Identify which cell holds the provided text, then report its (X, Y) central coordinate. 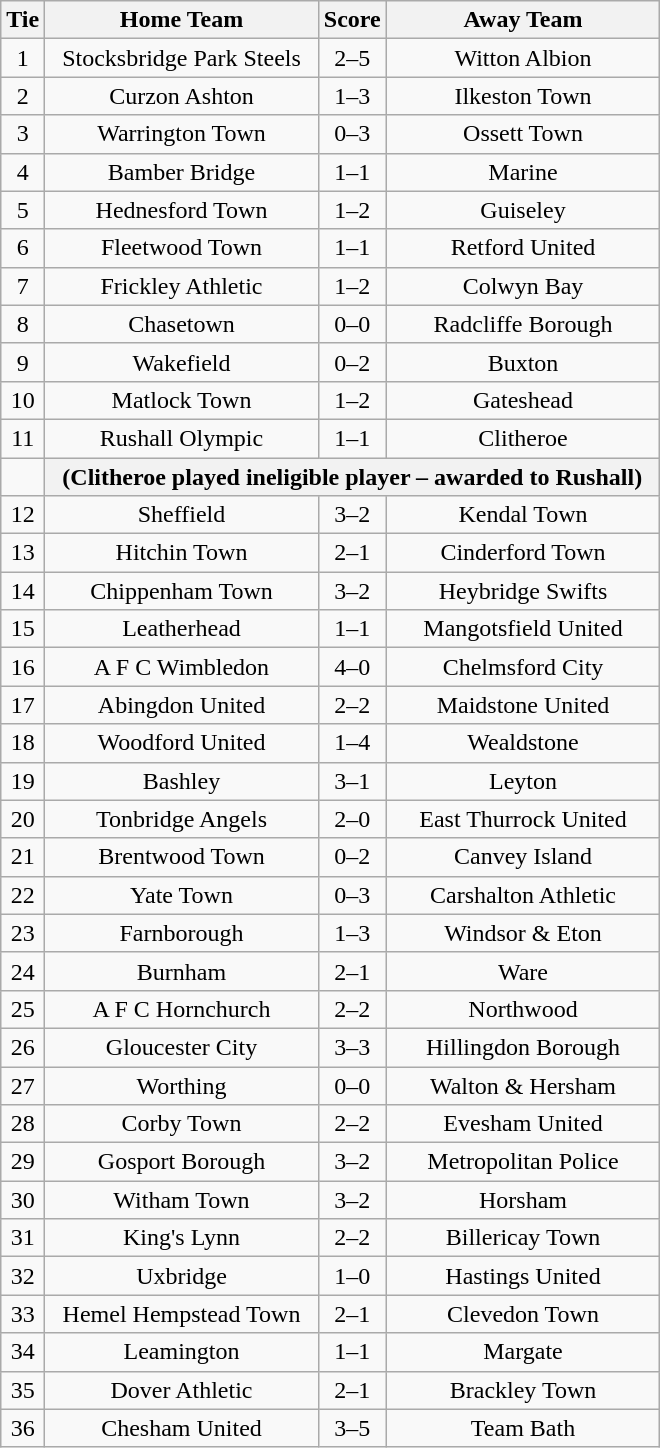
Uxbridge (182, 1276)
18 (23, 743)
Woodford United (182, 743)
Team Bath (523, 1428)
Windsor & Eton (523, 933)
12 (23, 515)
Chesham United (182, 1428)
1–0 (352, 1276)
Farnborough (182, 933)
Gosport Borough (182, 1162)
20 (23, 819)
Cinderford Town (523, 553)
8 (23, 324)
2–5 (352, 58)
33 (23, 1314)
A F C Wimbledon (182, 667)
Evesham United (523, 1124)
Tonbridge Angels (182, 819)
3–3 (352, 1047)
7 (23, 286)
Clitheroe (523, 438)
Dover Athletic (182, 1390)
Brentwood Town (182, 857)
Fleetwood Town (182, 248)
Mangotsfield United (523, 629)
Chelmsford City (523, 667)
1 (23, 58)
36 (23, 1428)
Guiseley (523, 210)
Frickley Athletic (182, 286)
17 (23, 705)
34 (23, 1352)
Score (352, 20)
Wakefield (182, 362)
Yate Town (182, 895)
Ilkeston Town (523, 96)
Gateshead (523, 400)
15 (23, 629)
6 (23, 248)
Margate (523, 1352)
5 (23, 210)
Burnham (182, 971)
22 (23, 895)
Retford United (523, 248)
3–5 (352, 1428)
Colwyn Bay (523, 286)
King's Lynn (182, 1238)
Witham Town (182, 1200)
Marine (523, 172)
25 (23, 1009)
Witton Albion (523, 58)
Home Team (182, 20)
Sheffield (182, 515)
3 (23, 134)
Hitchin Town (182, 553)
11 (23, 438)
Tie (23, 20)
31 (23, 1238)
29 (23, 1162)
Curzon Ashton (182, 96)
1–4 (352, 743)
16 (23, 667)
24 (23, 971)
Leyton (523, 781)
14 (23, 591)
Matlock Town (182, 400)
Worthing (182, 1085)
Away Team (523, 20)
Metropolitan Police (523, 1162)
Canvey Island (523, 857)
Buxton (523, 362)
32 (23, 1276)
Ware (523, 971)
4–0 (352, 667)
Corby Town (182, 1124)
9 (23, 362)
4 (23, 172)
Kendal Town (523, 515)
3–1 (352, 781)
A F C Hornchurch (182, 1009)
Horsham (523, 1200)
Heybridge Swifts (523, 591)
2 (23, 96)
Leatherhead (182, 629)
30 (23, 1200)
19 (23, 781)
Hemel Hempstead Town (182, 1314)
Bamber Bridge (182, 172)
Chippenham Town (182, 591)
Ossett Town (523, 134)
Wealdstone (523, 743)
Warrington Town (182, 134)
Maidstone United (523, 705)
Radcliffe Borough (523, 324)
Northwood (523, 1009)
26 (23, 1047)
Brackley Town (523, 1390)
Hednesford Town (182, 210)
Leamington (182, 1352)
Bashley (182, 781)
28 (23, 1124)
Stocksbridge Park Steels (182, 58)
Walton & Hersham (523, 1085)
Abingdon United (182, 705)
2–0 (352, 819)
(Clitheroe played ineligible player – awarded to Rushall) (352, 477)
Chasetown (182, 324)
Billericay Town (523, 1238)
Hastings United (523, 1276)
13 (23, 553)
Hillingdon Borough (523, 1047)
35 (23, 1390)
Carshalton Athletic (523, 895)
East Thurrock United (523, 819)
23 (23, 933)
Clevedon Town (523, 1314)
27 (23, 1085)
21 (23, 857)
Gloucester City (182, 1047)
Rushall Olympic (182, 438)
10 (23, 400)
